For the text-containing cell, return its midpoint in [x, y] coordinate format. 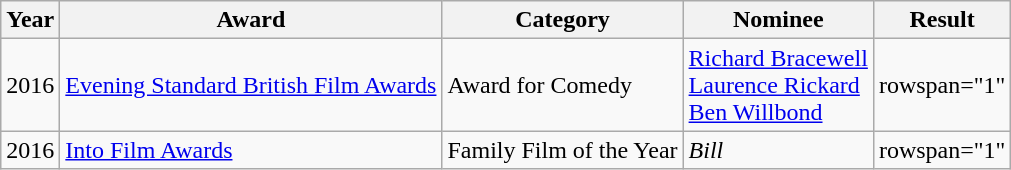
Year [30, 20]
Nominee [778, 20]
Family Film of the Year [562, 150]
Result [942, 20]
Award [251, 20]
Bill [778, 150]
Into Film Awards [251, 150]
Award for Comedy [562, 85]
Evening Standard British Film Awards [251, 85]
Category [562, 20]
Richard BracewellLaurence RickardBen Willbond [778, 85]
